Locate the cell with the specified text and output its [X, Y] center coordinate. 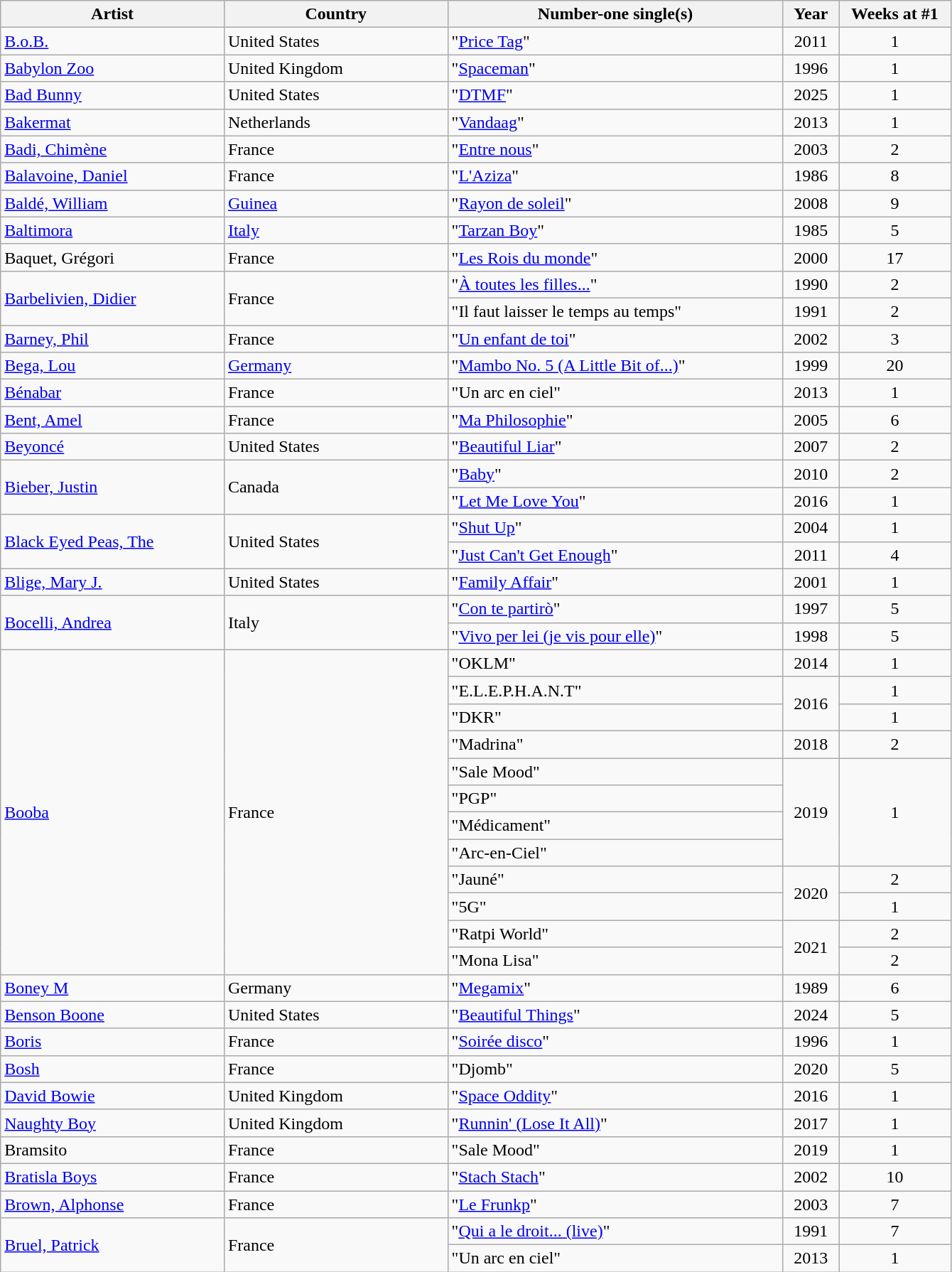
"Beautiful Things" [615, 1015]
Badi, Chimène [112, 149]
1999 [811, 366]
2017 [811, 1123]
20 [895, 366]
Bramsito [112, 1150]
"Let Me Love You" [615, 501]
Babylon Zoo [112, 68]
"Rayon de soleil" [615, 203]
"Arc-en-Ciel" [615, 853]
"Just Can't Get Enough" [615, 555]
"Con te partirò" [615, 609]
David Bowie [112, 1096]
"Tarzan Boy" [615, 230]
"Ratpi World" [615, 934]
Blige, Mary J. [112, 582]
Black Eyed Peas, The [112, 541]
"Ma Philosophie" [615, 420]
"Entre nous" [615, 149]
"5G" [615, 907]
Year [811, 14]
Bieber, Justin [112, 487]
Boney M [112, 988]
Baquet, Grégori [112, 257]
"Mona Lisa" [615, 961]
"Djomb" [615, 1069]
"Stach Stach" [615, 1177]
2001 [811, 582]
2008 [811, 203]
17 [895, 257]
1998 [811, 636]
1997 [811, 609]
Weeks at #1 [895, 14]
Bad Bunny [112, 95]
2018 [811, 744]
Barney, Phil [112, 339]
Naughty Boy [112, 1123]
"Mambo No. 5 (A Little Bit of...)" [615, 366]
Bega, Lou [112, 366]
Balavoine, Daniel [112, 176]
"E.L.E.P.H.A.N.T" [615, 690]
3 [895, 339]
Baltimora [112, 230]
"À toutes les filles..." [615, 284]
"Vandaag" [615, 122]
"DTMF" [615, 95]
Baldé, William [112, 203]
"Megamix" [615, 988]
1990 [811, 284]
"Beautiful Liar" [615, 447]
"Le Frunkp" [615, 1204]
"Price Tag" [615, 41]
2021 [811, 947]
Bénabar [112, 393]
2004 [811, 528]
2010 [811, 474]
"Qui a le droit... (live)" [615, 1231]
8 [895, 176]
2014 [811, 663]
Boris [112, 1042]
"Spaceman" [615, 68]
Bocelli, Andrea [112, 622]
Bakermat [112, 122]
"Runnin' (Lose It All)" [615, 1123]
1989 [811, 988]
Brown, Alphonse [112, 1204]
"Shut Up" [615, 528]
9 [895, 203]
Canada [335, 487]
2007 [811, 447]
Guinea [335, 203]
2005 [811, 420]
Benson Boone [112, 1015]
Bent, Amel [112, 420]
"Médicament" [615, 826]
2000 [811, 257]
"Madrina" [615, 744]
"Il faut laisser le temps au temps" [615, 311]
"Vivo per lei (je vis pour elle)" [615, 636]
Number-one single(s) [615, 14]
"Family Affair" [615, 582]
"Jauné" [615, 880]
Artist [112, 14]
Bratisla Boys [112, 1177]
"Un enfant de toi" [615, 339]
Barbelivien, Didier [112, 298]
4 [895, 555]
Country [335, 14]
"Baby" [615, 474]
"L'Aziza" [615, 176]
"DKR" [615, 717]
Beyoncé [112, 447]
"Les Rois du monde" [615, 257]
B.o.B. [112, 41]
Netherlands [335, 122]
1986 [811, 176]
10 [895, 1177]
2025 [811, 95]
"Soirée disco" [615, 1042]
Bruel, Patrick [112, 1245]
Bosh [112, 1069]
"OKLM" [615, 663]
2024 [811, 1015]
1985 [811, 230]
"Space Oddity" [615, 1096]
"PGP" [615, 799]
Booba [112, 812]
